Return [X, Y] of the center of cell containing provided text 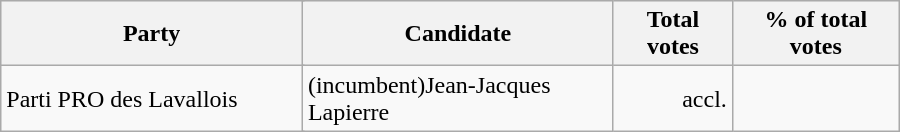
Candidate [458, 34]
Party [152, 34]
Parti PRO des Lavallois [152, 98]
(incumbent)Jean-Jacques Lapierre [458, 98]
Total votes [672, 34]
% of total votes [816, 34]
accl. [672, 98]
